Extract the [X, Y] coordinate from the center of the cell holding the provided text.  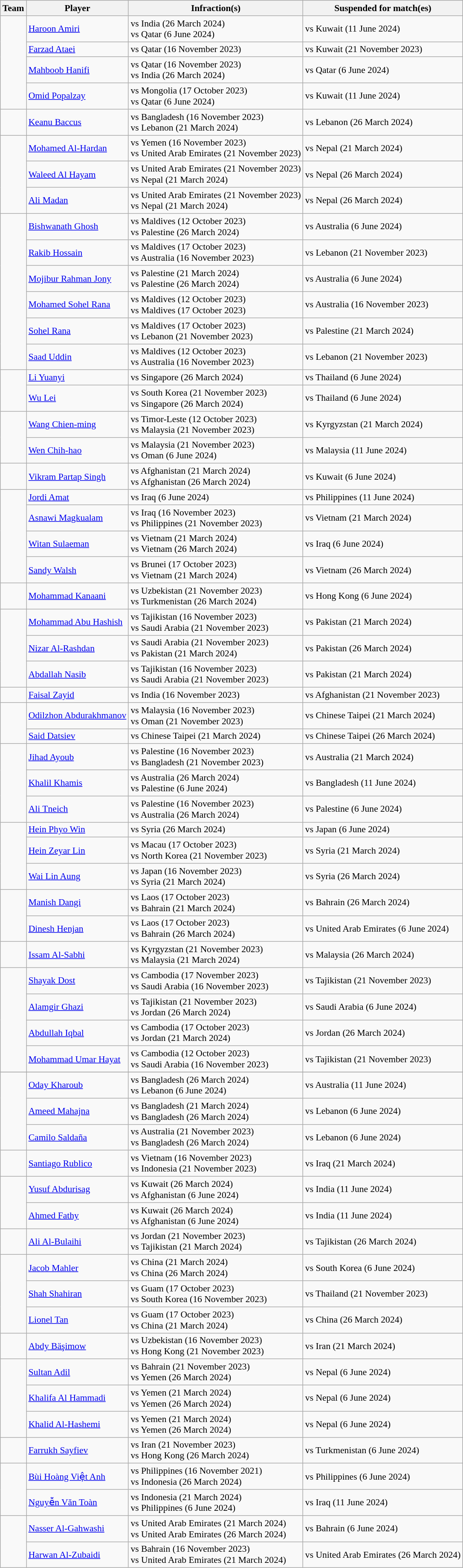
Farrukh Sayfiev [78, 1450]
vs Australia (16 November 2023) [383, 305]
Wu Lei [78, 399]
vs Syria (21 March 2024) [383, 850]
vs Kuwait (21 November 2023) [383, 50]
Khalifa Al Hammadi [78, 1398]
vs Afghanistan (21 March 2024) vs Afghanistan (26 March 2024) [216, 476]
vs Vietnam (26 March 2024) [383, 570]
vs Mongolia (17 October 2023) vs Qatar (6 June 2024) [216, 96]
vs Qatar (6 June 2024) [383, 70]
Mohamed Al-Hardan [78, 149]
vs Chinese Taipei (26 March 2024) [383, 736]
vs Palestine (6 June 2024) [383, 809]
vs Qatar (16 November 2023) [216, 50]
vs Tajikistan (26 March 2024) [383, 1242]
Keanu Baccus [78, 122]
Omid Popalzay [78, 96]
vs Maldives (12 October 2023) vs Maldives (17 October 2023) [216, 305]
vs Malaysia (21 November 2023) vs Oman (6 June 2024) [216, 451]
vs Bangladesh (11 June 2024) [383, 783]
Hein Phyo Win [78, 830]
vs Timor-Leste (12 October 2023) vs Malaysia (21 November 2023) [216, 424]
Ali Madan [78, 201]
vs United Arab Emirates (26 March 2024) [383, 1554]
vs Indonesia (21 March 2024) vs Philippines (6 June 2024) [216, 1502]
Khalil Khamis [78, 783]
Yusuf Abdurisag [78, 1190]
Ameed Mahajna [78, 1111]
Farzad Ataei [78, 50]
vs Tajikistan (21 November 2023) vs Jordan (26 March 2024) [216, 1007]
vs Jordan (21 November 2023) vs Tajikistan (21 March 2024) [216, 1242]
vs Jordan (26 March 2024) [383, 1033]
Team [14, 8]
Sultan Adil [78, 1373]
Bishwanath Ghosh [78, 226]
Nguyễn Văn Toàn [78, 1502]
vs Thailand (21 November 2023) [383, 1294]
vs Macau (17 October 2023) vs North Korea (21 November 2023) [216, 850]
vs Laos (17 October 2023) vs Bahrain (26 March 2024) [216, 929]
Camilo Saldaña [78, 1137]
Sandy Walsh [78, 570]
vs United Arab Emirates (21 March 2024) vs United Arab Emirates (26 March 2024) [216, 1529]
vs Yemen (16 November 2023) vs United Arab Emirates (21 November 2023) [216, 149]
vs Australia (21 November 2023) vs Bangladesh (26 March 2024) [216, 1137]
vs Kyrgyzstan (21 November 2023) vs Malaysia (21 March 2024) [216, 955]
Abdy Bäşimow [78, 1346]
vs Saudi Arabia (6 June 2024) [383, 1007]
vs Cambodia (17 October 2023) vs Jordan (21 March 2024) [216, 1033]
Witan Sulaeman [78, 544]
vs Singapore (26 March 2024) [216, 378]
Jordi Amat [78, 497]
Issam Al-Sabhi [78, 955]
vs Brunei (17 October 2023) vs Vietnam (21 March 2024) [216, 570]
Lionel Tan [78, 1320]
vs Kyrgyzstan (21 March 2024) [383, 424]
vs China (26 March 2024) [383, 1320]
Ali Tneich [78, 809]
vs Philippines (11 June 2024) [383, 497]
vs Palestine (21 March 2024) vs Palestine (26 March 2024) [216, 279]
Odilzhon Abdurakhmanov [78, 715]
Infraction(s) [216, 8]
vs Australia (26 March 2024) vs Palestine (6 June 2024) [216, 783]
Oday Kharoub [78, 1085]
Harwan Al-Zubaidi [78, 1554]
vs Bahrain (26 March 2024) [383, 902]
Abdullah Iqbal [78, 1033]
Saad Uddin [78, 357]
vs Bahrain (21 November 2023) vs Yemen (26 March 2024) [216, 1373]
Mohammad Kanaani [78, 596]
Wang Chien-ming [78, 424]
vs Malaysia (26 March 2024) [383, 955]
Alamgir Ghazi [78, 1007]
vs Maldives (12 October 2023) vs Palestine (26 March 2024) [216, 226]
vs Australia (21 March 2024) [383, 757]
vs Palestine (16 November 2023) vs Bangladesh (21 November 2023) [216, 757]
Ali Al-Bulaihi [78, 1242]
Manish Dangi [78, 902]
Shah Shahiran [78, 1294]
Wai Lin Aung [78, 877]
vs Iran (21 November 2023) vs Hong Kong (26 March 2024) [216, 1450]
vs India (26 March 2024) vs Qatar (6 June 2024) [216, 29]
Suspended for match(es) [383, 8]
vs Hong Kong (6 June 2024) [383, 596]
vs Malaysia (11 June 2024) [383, 451]
vs Bahrain (6 June 2024) [383, 1529]
vs Bangladesh (26 March 2024) vs Lebanon (6 June 2024) [216, 1085]
Mohammad Abu Hashish [78, 622]
vs Cambodia (12 October 2023) vs Saudi Arabia (16 November 2023) [216, 1059]
Hein Zeyar Lin [78, 850]
vs Laos (17 October 2023) vs Bahrain (21 March 2024) [216, 902]
vs Australia (11 June 2024) [383, 1085]
Jihad Ayoub [78, 757]
vs United Arab Emirates (6 June 2024) [383, 929]
Asnawi Magkualam [78, 518]
vs India (16 November 2023) [216, 695]
vs Iraq (11 June 2024) [383, 1502]
vs Vietnam (21 March 2024) [383, 518]
vs Guam (17 October 2023) vs China (21 March 2024) [216, 1320]
Jacob Mahler [78, 1268]
vs Uzbekistan (21 November 2023) vs Turkmenistan (26 March 2024) [216, 596]
Waleed Al Hayam [78, 174]
vs Lebanon (26 March 2024) [383, 122]
vs China (21 March 2024) vs China (26 March 2024) [216, 1268]
vs Iran (21 March 2024) [383, 1346]
vs Philippines (6 June 2024) [383, 1477]
vs Maldives (12 October 2023) vs Australia (16 November 2023) [216, 357]
Mahboob Hanifi [78, 70]
vs Bangladesh (16 November 2023) vs Lebanon (21 March 2024) [216, 122]
vs Qatar (16 November 2023) vs India (26 March 2024) [216, 70]
Said Datsiev [78, 736]
Player [78, 8]
vs Palestine (16 November 2023) vs Australia (26 March 2024) [216, 809]
vs South Korea (6 June 2024) [383, 1268]
vs Vietnam (16 November 2023) vs Indonesia (21 November 2023) [216, 1163]
Mohammad Umar Hayat [78, 1059]
Rakib Hossain [78, 253]
vs Palestine (21 March 2024) [383, 331]
vs Malaysia (16 November 2023) vs Oman (21 November 2023) [216, 715]
vs Philippines (16 November 2021) vs Indonesia (26 March 2024) [216, 1477]
vs South Korea (21 November 2023) vs Singapore (26 March 2024) [216, 399]
vs Uzbekistan (16 November 2023) vs Hong Kong (21 November 2023) [216, 1346]
vs Iraq (21 March 2024) [383, 1163]
Vikram Partap Singh [78, 476]
Haroon Amiri [78, 29]
vs Iraq (16 November 2023) vs Philippines (21 November 2023) [216, 518]
Wen Chih-hao [78, 451]
vs Afghanistan (21 November 2023) [383, 695]
Mojibur Rahman Jony [78, 279]
vs Japan (6 June 2024) [383, 830]
Mohamed Sohel Rana [78, 305]
vs Turkmenistan (6 June 2024) [383, 1450]
vs Vietnam (21 March 2024) vs Vietnam (26 March 2024) [216, 544]
vs Bangladesh (21 March 2024) vs Bangladesh (26 March 2024) [216, 1111]
Bùi Hoàng Việt Anh [78, 1477]
Abdallah Nasib [78, 674]
vs Pakistan (26 March 2024) [383, 648]
Khalid Al-Hashemi [78, 1425]
vs Maldives (17 October 2023) vs Australia (16 November 2023) [216, 253]
Dinesh Henjan [78, 929]
Nizar Al-Rashdan [78, 648]
Faisal Zayid [78, 695]
Nasser Al-Gahwashi [78, 1529]
vs Japan (16 November 2023) vs Syria (21 March 2024) [216, 877]
vs Cambodia (17 November 2023) vs Saudi Arabia (16 November 2023) [216, 981]
Li Yuanyi [78, 378]
vs Guam (17 October 2023) vs South Korea (16 November 2023) [216, 1294]
Ahmed Fathy [78, 1215]
vs Maldives (17 October 2023) vs Lebanon (21 November 2023) [216, 331]
vs Nepal (21 March 2024) [383, 149]
Shayak Dost [78, 981]
vs Kuwait (6 June 2024) [383, 476]
vs Saudi Arabia (21 November 2023) vs Pakistan (21 March 2024) [216, 648]
Sohel Rana [78, 331]
vs Bahrain (16 November 2023) vs United Arab Emirates (21 March 2024) [216, 1554]
Santiago Rublico [78, 1163]
